Extract the (X, Y) coordinate from the center of the cell holding the provided text.  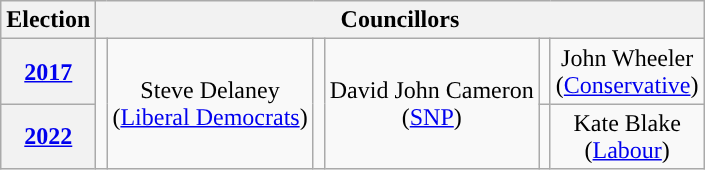
John Wheeler(Conservative) (627, 72)
2017 (48, 72)
Kate Blake(Labour) (627, 136)
Councillors (400, 20)
2022 (48, 136)
David John Cameron(SNP) (432, 104)
Election (48, 20)
Steve Delaney(Liberal Democrats) (210, 104)
